Return the (X, Y) coordinate for the center point of the cell that contains the specified text.  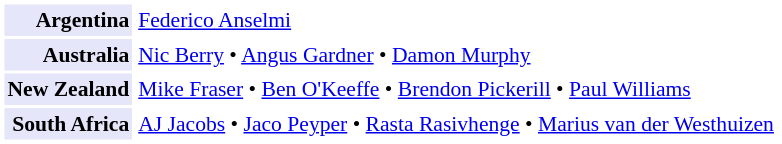
Argentina (68, 20)
South Africa (68, 124)
Nic Berry • Angus Gardner • Damon Murphy (456, 55)
Australia (68, 55)
Mike Fraser • Ben O'Keeffe • Brendon Pickerill • Paul Williams (456, 90)
New Zealand (68, 90)
Federico Anselmi (456, 20)
AJ Jacobs • Jaco Peyper • Rasta Rasivhenge • Marius van der Westhuizen (456, 124)
